Return the (X, Y) coordinate for the center point of the cell that contains the specified text.  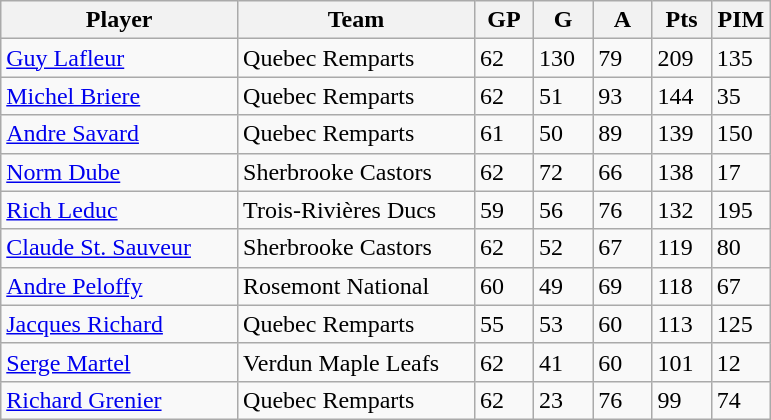
Andre Peloffy (120, 286)
53 (564, 324)
Serge Martel (120, 362)
69 (622, 286)
119 (682, 248)
118 (682, 286)
144 (682, 96)
35 (740, 96)
55 (504, 324)
72 (564, 172)
Jacques Richard (120, 324)
Rosemont National (356, 286)
Rich Leduc (120, 210)
41 (564, 362)
79 (622, 58)
49 (564, 286)
A (622, 20)
Team (356, 20)
Norm Dube (120, 172)
135 (740, 58)
56 (564, 210)
132 (682, 210)
89 (622, 134)
80 (740, 248)
61 (504, 134)
195 (740, 210)
51 (564, 96)
Pts (682, 20)
Richard Grenier (120, 400)
59 (504, 210)
74 (740, 400)
139 (682, 134)
17 (740, 172)
101 (682, 362)
Verdun Maple Leafs (356, 362)
66 (622, 172)
GP (504, 20)
138 (682, 172)
130 (564, 58)
150 (740, 134)
209 (682, 58)
93 (622, 96)
G (564, 20)
Guy Lafleur (120, 58)
Trois-Rivières Ducs (356, 210)
12 (740, 362)
113 (682, 324)
Player (120, 20)
Andre Savard (120, 134)
50 (564, 134)
23 (564, 400)
52 (564, 248)
Claude St. Sauveur (120, 248)
125 (740, 324)
99 (682, 400)
PIM (740, 20)
Michel Briere (120, 96)
